From the cell containing the given text, extract its center point as [x, y] coordinate. 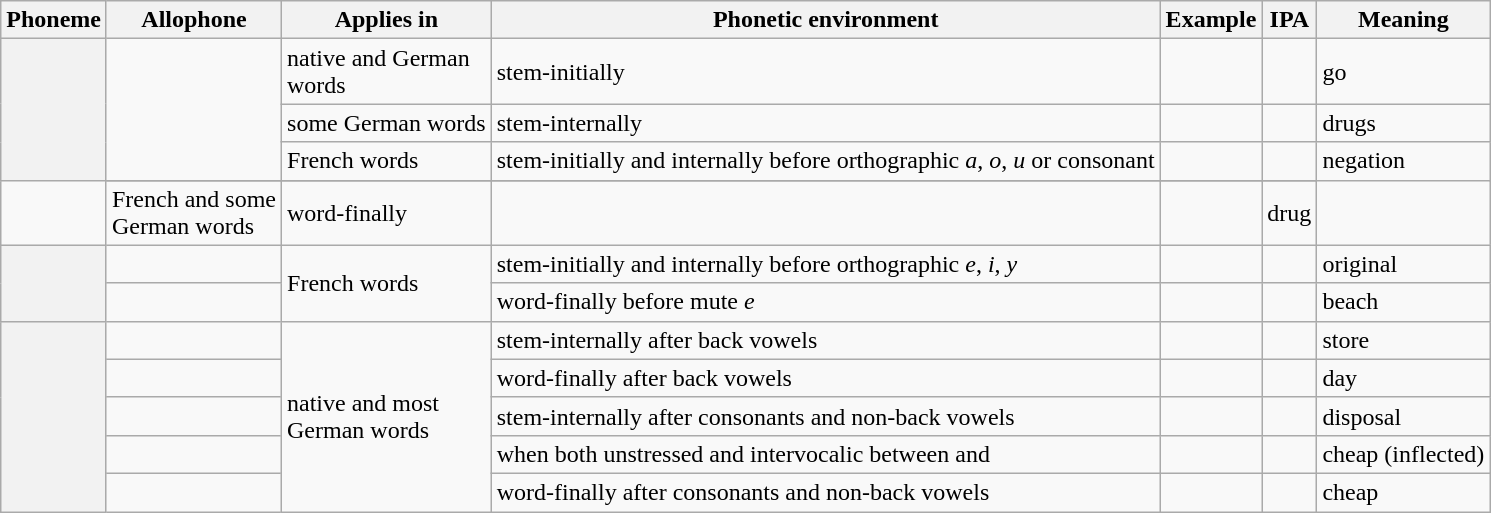
stem-initially [826, 72]
stem-internally after back vowels [826, 340]
Allophone [194, 20]
when both unstressed and intervocalic between and [826, 454]
stem-internally [826, 123]
word-finally after consonants and non-back vowels [826, 492]
word-finally [387, 212]
word-finally before mute e [826, 302]
Applies in [387, 20]
native and Germanwords [387, 72]
native and mostGerman words [387, 416]
stem-internally after consonants and non-back vowels [826, 416]
drugs [1404, 123]
original [1404, 264]
Meaning [1404, 20]
drug [1290, 212]
stem-initially and internally before orthographic a, o, u or consonant [826, 161]
Phonetic environment [826, 20]
disposal [1404, 416]
cheap (inflected) [1404, 454]
stem-initially and internally before orthographic e, i, y [826, 264]
word-finally after back vowels [826, 378]
some German words [387, 123]
Phoneme [54, 20]
French and someGerman words [194, 212]
negation [1404, 161]
cheap [1404, 492]
store [1404, 340]
beach [1404, 302]
IPA [1290, 20]
Example [1211, 20]
go [1404, 72]
day [1404, 378]
